Scan for the cell matching the given text and deliver its (x, y) coordinate at center. 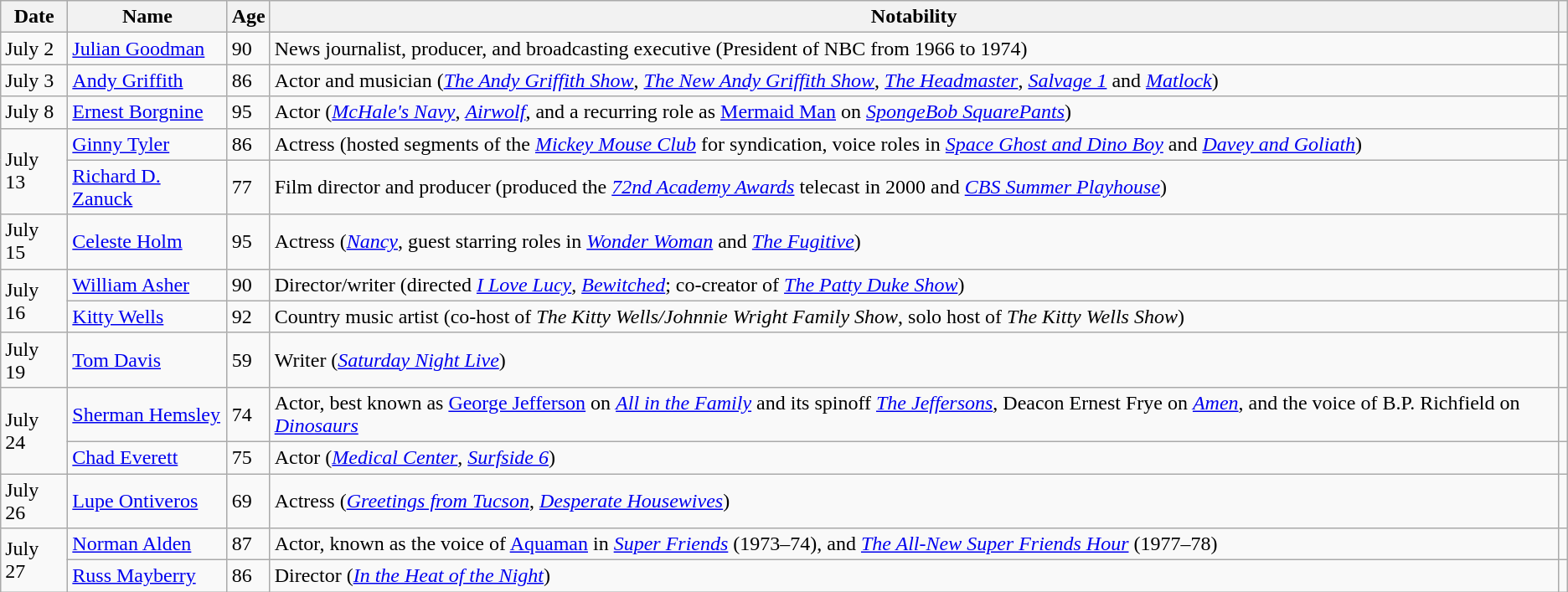
July 15 (34, 241)
July 26 (34, 501)
July 3 (34, 80)
Ernest Borgnine (147, 112)
July 19 (34, 360)
Celeste Holm (147, 241)
July 13 (34, 171)
Notability (914, 17)
77 (248, 188)
Kitty Wells (147, 317)
87 (248, 544)
Andy Griffith (147, 80)
Julian Goodman (147, 49)
Actor (McHale's Navy, Airwolf, and a recurring role as Mermaid Man on SpongeBob SquarePants) (914, 112)
Chad Everett (147, 457)
Actress (Greetings from Tucson, Desperate Housewives) (914, 501)
Actress (hosted segments of the Mickey Mouse Club for syndication, voice roles in Space Ghost and Dino Boy and Davey and Goliath) (914, 144)
75 (248, 457)
Tom Davis (147, 360)
Director (In the Heat of the Night) (914, 576)
Lupe Ontiveros (147, 501)
69 (248, 501)
Ginny Tyler (147, 144)
92 (248, 317)
Actress (Nancy, guest starring roles in Wonder Woman and The Fugitive) (914, 241)
Date (34, 17)
Age (248, 17)
Richard D. Zanuck (147, 188)
Norman Alden (147, 544)
Russ Mayberry (147, 576)
July 16 (34, 301)
July 2 (34, 49)
59 (248, 360)
74 (248, 414)
July 24 (34, 430)
July 8 (34, 112)
Country music artist (co-host of The Kitty Wells/Johnnie Wright Family Show, solo host of The Kitty Wells Show) (914, 317)
Actor (Medical Center, Surfside 6) (914, 457)
Actor and musician (The Andy Griffith Show, The New Andy Griffith Show, The Headmaster, Salvage 1 and Matlock) (914, 80)
Actor, known as the voice of Aquaman in Super Friends (1973–74), and The All-New Super Friends Hour (1977–78) (914, 544)
Name (147, 17)
William Asher (147, 285)
Film director and producer (produced the 72nd Academy Awards telecast in 2000 and CBS Summer Playhouse) (914, 188)
Sherman Hemsley (147, 414)
Writer (Saturday Night Live) (914, 360)
News journalist, producer, and broadcasting executive (President of NBC from 1966 to 1974) (914, 49)
Director/writer (directed I Love Lucy, Bewitched; co-creator of The Patty Duke Show) (914, 285)
July 27 (34, 560)
